Provide the [X, Y] coordinate of the cell's center where the given text is located.  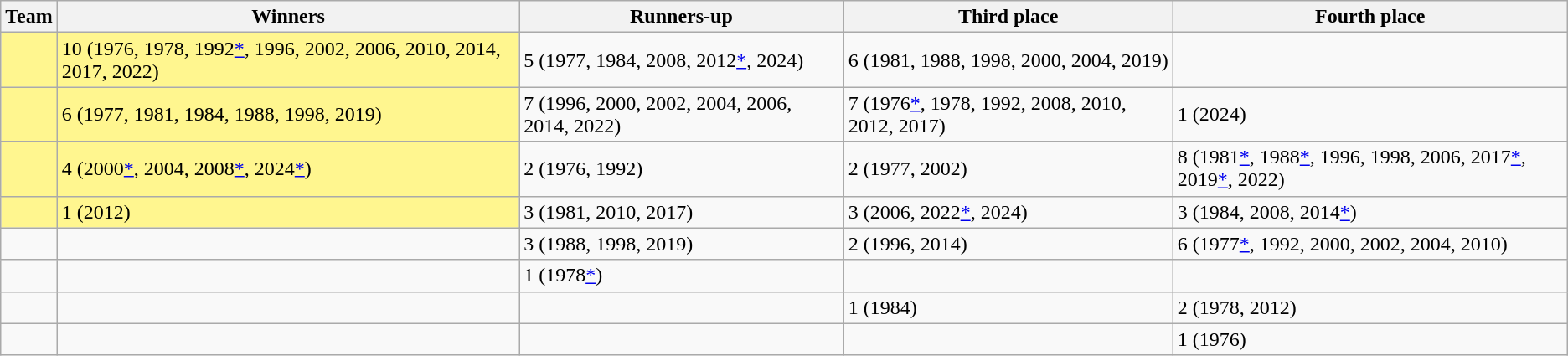
6 (1977, 1981, 1984, 1988, 1998, 2019) [288, 114]
Third place [1008, 17]
6 (1977*, 1992, 2000, 2002, 2004, 2010) [1370, 244]
10 (1976, 1978, 1992*, 1996, 2002, 2006, 2010, 2014, 2017, 2022) [288, 60]
3 (2006, 2022*, 2024) [1008, 212]
7 (1996, 2000, 2002, 2004, 2006, 2014, 2022) [682, 114]
3 (1984, 2008, 2014*) [1370, 212]
1 (1978*) [682, 276]
6 (1981, 1988, 1998, 2000, 2004, 2019) [1008, 60]
2 (1978, 2012) [1370, 307]
1 (2024) [1370, 114]
3 (1981, 2010, 2017) [682, 212]
2 (1996, 2014) [1008, 244]
5 (1977, 1984, 2008, 2012*, 2024) [682, 60]
Fourth place [1370, 17]
Winners [288, 17]
2 (1976, 1992) [682, 169]
2 (1977, 2002) [1008, 169]
Team [29, 17]
1 (1984) [1008, 307]
8 (1981*, 1988*, 1996, 1998, 2006, 2017*, 2019*, 2022) [1370, 169]
3 (1988, 1998, 2019) [682, 244]
7 (1976*, 1978, 1992, 2008, 2010, 2012, 2017) [1008, 114]
Runners-up [682, 17]
1 (1976) [1370, 339]
1 (2012) [288, 212]
4 (2000*, 2004, 2008*, 2024*) [288, 169]
